From the cell containing the given text, extract its center point as [x, y] coordinate. 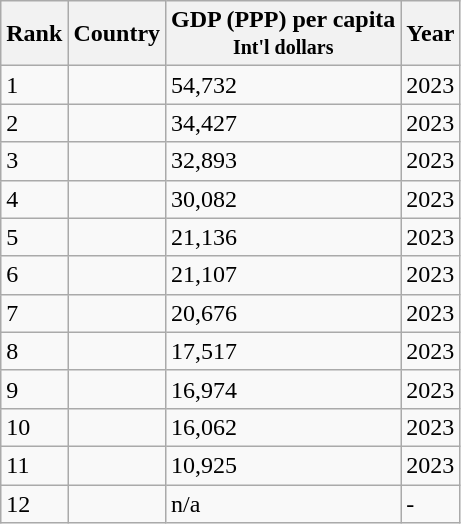
21,107 [284, 275]
8 [34, 351]
5 [34, 237]
32,893 [284, 161]
10,925 [284, 465]
7 [34, 313]
Rank [34, 34]
Year [430, 34]
11 [34, 465]
16,062 [284, 427]
16,974 [284, 389]
1 [34, 85]
10 [34, 427]
n/a [284, 503]
9 [34, 389]
30,082 [284, 199]
- [430, 503]
20,676 [284, 313]
12 [34, 503]
Country [117, 34]
3 [34, 161]
2 [34, 123]
17,517 [284, 351]
GDP (PPP) per capitaInt'l dollars [284, 34]
6 [34, 275]
21,136 [284, 237]
54,732 [284, 85]
4 [34, 199]
34,427 [284, 123]
